Find where the given text appears and provide that cell's center as (x, y) coordinate. 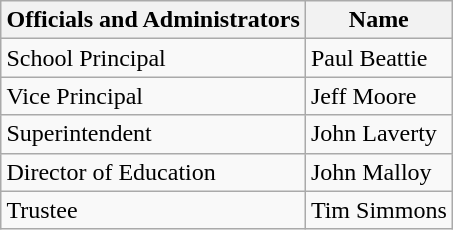
Jeff Moore (378, 96)
Name (378, 20)
School Principal (153, 58)
Director of Education (153, 172)
Vice Principal (153, 96)
Paul Beattie (378, 58)
John Laverty (378, 134)
Trustee (153, 210)
Superintendent (153, 134)
John Malloy (378, 172)
Officials and Administrators (153, 20)
Tim Simmons (378, 210)
